Return the [x, y] coordinate for the center point of the cell that contains the specified text.  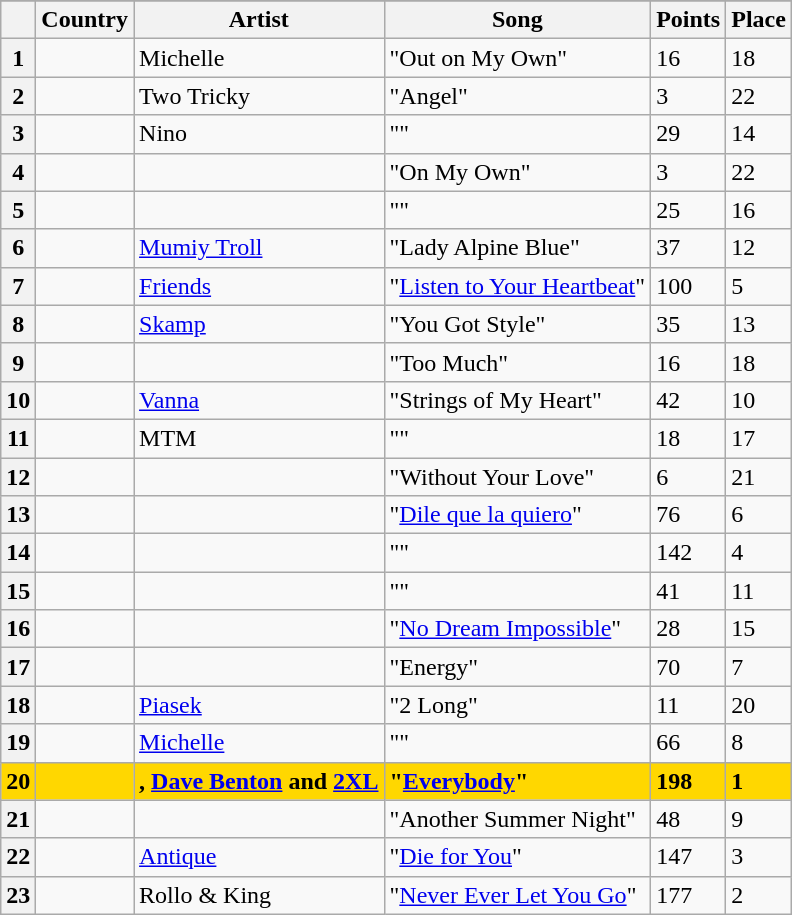
"Die for You" [518, 857]
Nino [259, 134]
25 [688, 210]
Vanna [259, 400]
Artist [259, 20]
"Too Much" [518, 362]
198 [688, 781]
"Energy" [518, 667]
Place [759, 20]
Skamp [259, 324]
Antique [259, 857]
42 [688, 400]
"Never Ever Let You Go" [518, 895]
23 [18, 895]
"Lady Alpine Blue" [518, 248]
29 [688, 134]
MTM [259, 438]
Country [85, 20]
Song [518, 20]
76 [688, 515]
"Angel" [518, 96]
Mumiy Troll [259, 248]
41 [688, 591]
70 [688, 667]
177 [688, 895]
48 [688, 819]
"Without Your Love" [518, 477]
Rollo & King [259, 895]
Two Tricky [259, 96]
"Out on My Own" [518, 58]
"Everybody" [518, 781]
66 [688, 743]
"Another Summer Night" [518, 819]
Points [688, 20]
37 [688, 248]
"Strings of My Heart" [518, 400]
147 [688, 857]
28 [688, 629]
19 [18, 743]
"2 Long" [518, 705]
"Listen to Your Heartbeat" [518, 286]
142 [688, 553]
, Dave Benton and 2XL [259, 781]
"On My Own" [518, 172]
Friends [259, 286]
"You Got Style" [518, 324]
"Dile que la quiero" [518, 515]
35 [688, 324]
Piasek [259, 705]
"No Dream Impossible" [518, 629]
100 [688, 286]
